Search for the cell housing the specified text and yield its (x, y) center coordinate. 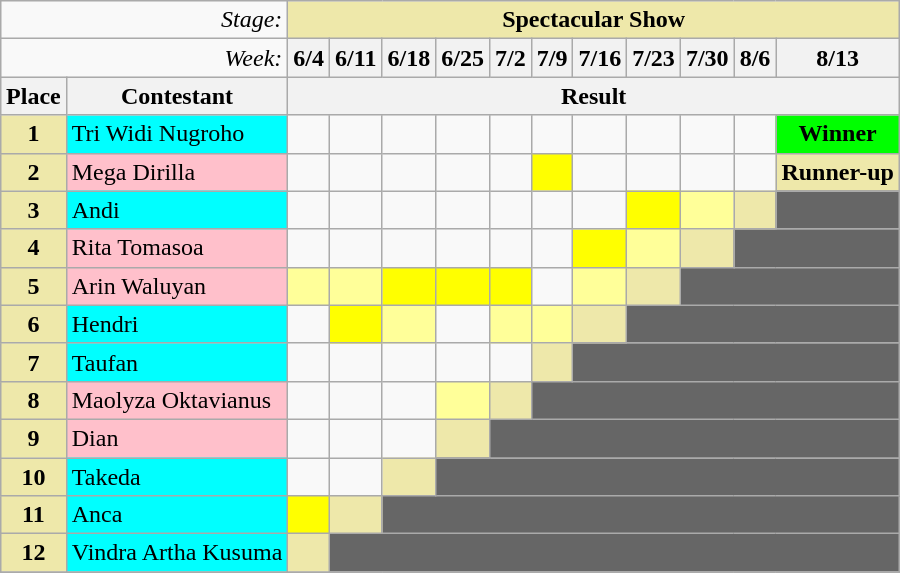
7 (34, 362)
Anca (177, 515)
4 (34, 248)
6/11 (356, 58)
Mega Dirilla (177, 172)
Tri Widi Nugroho (177, 134)
Andi (177, 210)
Contestant (177, 96)
Taufan (177, 362)
Stage: (144, 20)
8 (34, 400)
Takeda (177, 477)
7/30 (707, 58)
6/18 (409, 58)
Rita Tomasoa (177, 248)
11 (34, 515)
6/4 (309, 58)
10 (34, 477)
Result (594, 96)
12 (34, 553)
7/9 (552, 58)
7/23 (654, 58)
8/6 (755, 58)
7/2 (510, 58)
8/13 (838, 58)
5 (34, 286)
9 (34, 438)
Week: (144, 58)
Runner-up (838, 172)
Maolyza Oktavianus (177, 400)
Dian (177, 438)
6/25 (463, 58)
3 (34, 210)
Arin Waluyan (177, 286)
2 (34, 172)
7/16 (600, 58)
Hendri (177, 324)
1 (34, 134)
6 (34, 324)
Winner (838, 134)
Place (34, 96)
Vindra Artha Kusuma (177, 553)
Spectacular Show (594, 20)
